Identify which cell holds the provided text, then report its [x, y] central coordinate. 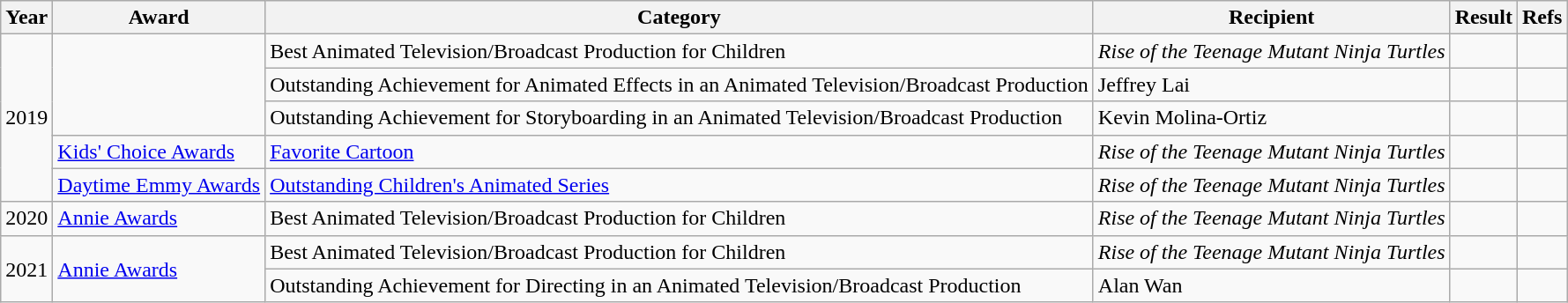
Jeffrey Lai [1271, 85]
Refs [1542, 18]
2020 [26, 218]
Outstanding Achievement for Animated Effects in an Animated Television/Broadcast Production [680, 85]
Outstanding Children's Animated Series [680, 185]
Award [159, 18]
Kids' Choice Awards [159, 151]
2019 [26, 118]
Favorite Cartoon [680, 151]
Recipient [1271, 18]
Result [1483, 18]
2021 [26, 269]
Kevin Molina-Ortiz [1271, 118]
Year [26, 18]
Daytime Emmy Awards [159, 185]
Alan Wan [1271, 285]
Category [680, 18]
Outstanding Achievement for Storyboarding in an Animated Television/Broadcast Production [680, 118]
Outstanding Achievement for Directing in an Animated Television/Broadcast Production [680, 285]
